Scan for the cell matching the given text and deliver its [X, Y] coordinate at center. 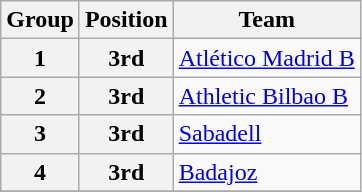
Position [126, 20]
Atlético Madrid B [266, 58]
2 [40, 96]
3 [40, 134]
1 [40, 58]
Athletic Bilbao B [266, 96]
Sabadell [266, 134]
Group [40, 20]
Team [266, 20]
4 [40, 172]
Badajoz [266, 172]
